Determine the (X, Y) coordinate at the center of the cell enclosing the given text.  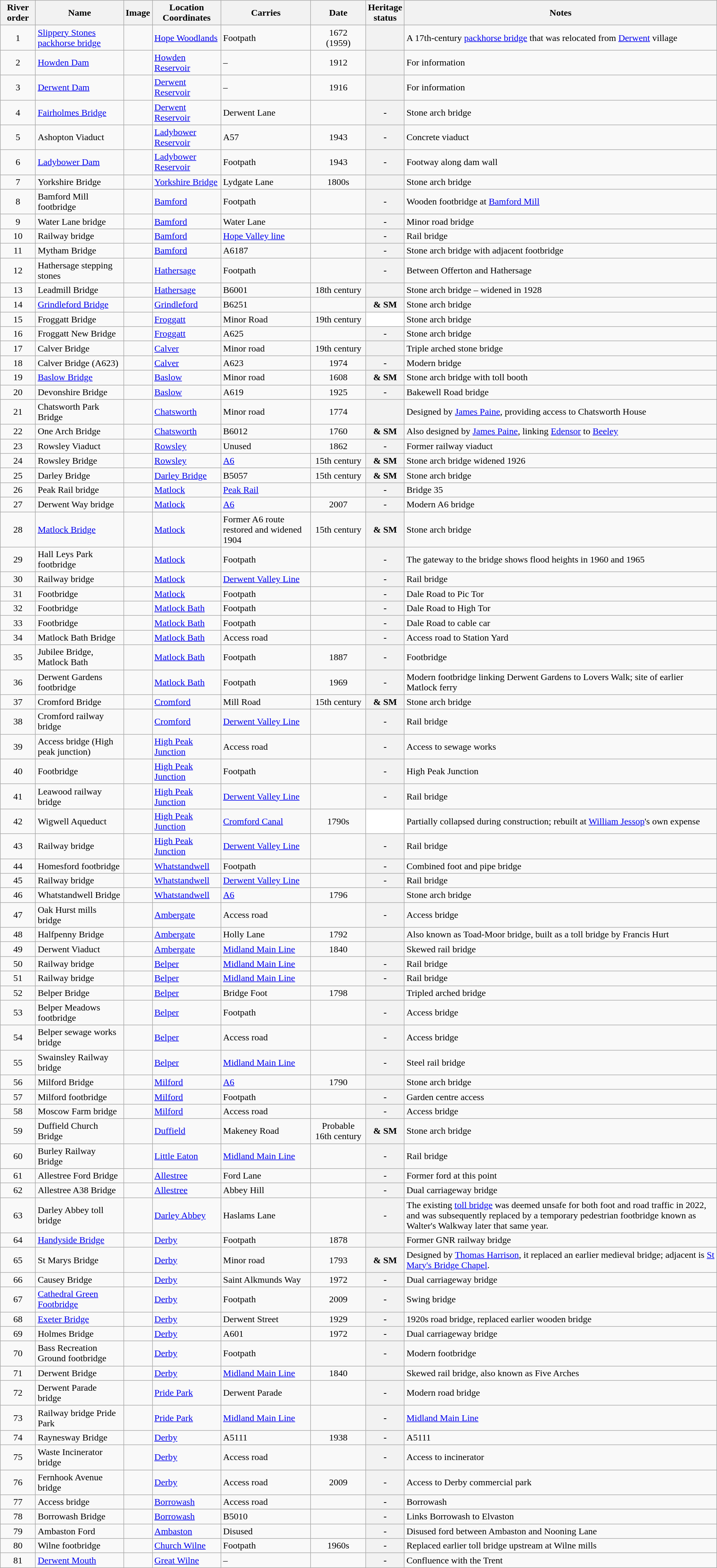
B6012 (266, 432)
Mill Road (266, 702)
61 (18, 1176)
1938 (338, 1437)
35 (18, 657)
16 (18, 334)
Former railway viaduct (561, 446)
Access road to Station Yard (561, 638)
30 (18, 579)
Matlock Bath Bridge (80, 638)
Derwent Way bridge (80, 504)
The gateway to the bridge shows flood heights in 1960 and 1965 (561, 560)
22 (18, 432)
Derwent Parade bridge (80, 1393)
28 (18, 529)
Derwent Street (266, 1319)
A619 (266, 392)
Fernhook Avenue bridge (80, 1482)
A623 (266, 363)
Abbey Hill (266, 1190)
72 (18, 1393)
Derwent Mouth (80, 1560)
Ashopton Viaduct (80, 137)
Image (138, 13)
Replaced earlier toll bridge upstream at Wilne mills (561, 1546)
Lydgate Lane (266, 182)
78 (18, 1517)
Great Wilne (187, 1560)
62 (18, 1190)
80 (18, 1546)
1790s (338, 821)
Rowsley Viaduct (80, 446)
Bass Recreation Ground footbridge (80, 1353)
Skewed rail bridge (561, 949)
Holmes Bridge (80, 1334)
58 (18, 1111)
Hathersage stepping stones (80, 270)
Waste Incinerator bridge (80, 1457)
Little Eaton (187, 1156)
14 (18, 305)
Former A6 route restored and widened 1904 (266, 529)
74 (18, 1437)
7 (18, 182)
A601 (266, 1334)
Minor road bridge (561, 221)
73 (18, 1418)
Raynesway Bridge (80, 1437)
75 (18, 1457)
Minor Road (266, 319)
1878 (338, 1240)
Confluence with the Trent (561, 1560)
Cathedral Green Footbridge (80, 1300)
Railway bridge Pride Park (80, 1418)
Moscow Farm bridge (80, 1111)
70 (18, 1353)
Modern A6 bridge (561, 504)
Darley Abbey toll bridge (80, 1215)
Former ford at this point (561, 1176)
B5010 (266, 1517)
Grindleford (187, 305)
39 (18, 747)
37 (18, 702)
54 (18, 1038)
1862 (338, 446)
65 (18, 1260)
33 (18, 623)
64 (18, 1240)
66 (18, 1280)
Carries (266, 13)
Duffield (187, 1131)
Access to Derby commercial park (561, 1482)
1912 (338, 63)
1760 (338, 432)
Disused (266, 1531)
76 (18, 1482)
Triple arched stone bridge (561, 348)
Modern footbridge linking Derwent Gardens to Lovers Walk; site of earlier Matlock ferry (561, 682)
48 (18, 935)
38 (18, 721)
Cromford railway bridge (80, 721)
Holly Lane (266, 935)
Links Borrowash to Elvaston (561, 1517)
53 (18, 1012)
56 (18, 1082)
1774 (338, 412)
18 (18, 363)
Water Lane (266, 221)
Probable 16th century (338, 1131)
45 (18, 881)
1916 (338, 87)
Concrete viaduct (561, 137)
Froggatt New Bridge (80, 334)
Bakewell Road bridge (561, 392)
2 (18, 63)
A57 (266, 137)
Haslams Lane (266, 1215)
Belper Bridge (80, 993)
43 (18, 846)
81 (18, 1560)
Designed by Thomas Harrison, it replaced an earlier medieval bridge; adjacent is St Mary's Bridge Chapel. (561, 1260)
Allestree A38 Bridge (80, 1190)
Homesford footbridge (80, 866)
Ambaston Ford (80, 1531)
Stone arch bridge widened 1926 (561, 461)
Derwent Gardens footbridge (80, 682)
4 (18, 113)
Dale Road to High Tor (561, 608)
59 (18, 1131)
Whatstandwell Bridge (80, 895)
Ambaston (187, 1531)
Slippery Stones packhorse bridge (80, 38)
Cromford Bridge (80, 702)
2007 (338, 504)
Derwent Parade (266, 1393)
1920s road bridge, replaced earlier wooden bridge (561, 1319)
Modern footbridge (561, 1353)
50 (18, 964)
Footway along dam wall (561, 162)
Water Lane bridge (80, 221)
46 (18, 895)
Jubilee Bridge, Matlock Bath (80, 657)
24 (18, 461)
60 (18, 1156)
Dale Road to Pic Tor (561, 594)
Wigwell Aqueduct (80, 821)
20 (18, 392)
1792 (338, 935)
Modern bridge (561, 363)
Derwent Viaduct (80, 949)
1960s (338, 1546)
Designed by James Paine, providing access to Chatsworth House (561, 412)
13 (18, 290)
27 (18, 504)
Baslow Bridge (80, 378)
Belper Meadows footbridge (80, 1012)
52 (18, 993)
42 (18, 821)
Fairholmes Bridge (80, 113)
Borrowash Bridge (80, 1517)
9 (18, 221)
Partially collapsed during construction; rebuilt at William Jessop's own expense (561, 821)
Notes (561, 13)
10 (18, 236)
Leawood railway bridge (80, 796)
Duffield Church Bridge (80, 1131)
8 (18, 201)
1887 (338, 657)
Makeney Road (266, 1131)
Peak Rail (266, 490)
Burley Railway Bridge (80, 1156)
Allestree Ford Bridge (80, 1176)
51 (18, 978)
Causey Bridge (80, 1280)
69 (18, 1334)
Stone arch bridge with adjacent footbridge (561, 250)
11 (18, 250)
Steel rail bridge (561, 1062)
17 (18, 348)
Darley Abbey (187, 1215)
One Arch Bridge (80, 432)
Devonshire Bridge (80, 392)
Wilne footbridge (80, 1546)
19 (18, 378)
Also designed by James Paine, linking Edensor to Beeley (561, 432)
St Marys Bridge (80, 1260)
Belper sewage works bridge (80, 1038)
1672(1959) (338, 38)
A625 (266, 334)
Derwent Lane (266, 113)
Also known as Toad-Moor bridge, built as a toll bridge by Francis Hurt (561, 935)
Access to incinerator (561, 1457)
Swing bridge (561, 1300)
63 (18, 1215)
Exeter Bridge (80, 1319)
Matlock Bridge (80, 529)
1929 (338, 1319)
Hope Woodlands (187, 38)
Hope Valley line (266, 236)
Between Offerton and Hathersage (561, 270)
Ford Lane (266, 1176)
25 (18, 475)
Former GNR railway bridge (561, 1240)
57 (18, 1097)
Halfpenny Bridge (80, 935)
Modern road bridge (561, 1393)
Heritagestatus (385, 13)
River order (18, 13)
Stone arch bridge with toll booth (561, 378)
Skewed rail bridge, also known as Five Arches (561, 1373)
1793 (338, 1260)
B6251 (266, 305)
41 (18, 796)
32 (18, 608)
Calver Bridge (A623) (80, 363)
1974 (338, 363)
79 (18, 1531)
Rowsley Bridge (80, 461)
6 (18, 162)
Swainsley Railway bridge (80, 1062)
Access to sewage works (561, 747)
Stone arch bridge – widened in 1928 (561, 290)
5 (18, 137)
1 (18, 38)
Ladybower Dam (80, 162)
Disused ford between Ambaston and Nooning Lane (561, 1531)
Handyside Bridge (80, 1240)
Calver Bridge (80, 348)
18th century (338, 290)
Date (338, 13)
40 (18, 771)
Name (80, 13)
67 (18, 1300)
Leadmill Bridge (80, 290)
LocationCoordinates (187, 13)
29 (18, 560)
Cromford Canal (266, 821)
Unused (266, 446)
1796 (338, 895)
Bridge Foot (266, 993)
68 (18, 1319)
12 (18, 270)
Saint Alkmunds Way (266, 1280)
1798 (338, 993)
44 (18, 866)
47 (18, 915)
Mytham Bridge (80, 250)
Wooden footbridge at Bamford Mill (561, 201)
Grindleford Bridge (80, 305)
Oak Hurst mills bridge (80, 915)
15 (18, 319)
1925 (338, 392)
23 (18, 446)
Peak Rail bridge (80, 490)
1790 (338, 1082)
Tripled arched bridge (561, 993)
Church Wilne (187, 1546)
21 (18, 412)
Howden Dam (80, 63)
1608 (338, 378)
B5057 (266, 475)
49 (18, 949)
Combined foot and pipe bridge (561, 866)
71 (18, 1373)
B6001 (266, 290)
Derwent Bridge (80, 1373)
55 (18, 1062)
Milford footbridge (80, 1097)
A 17th-century packhorse bridge that was relocated from Derwent village (561, 38)
Howden Reservoir (187, 63)
31 (18, 594)
Bridge 35 (561, 490)
Chatsworth Park Bridge (80, 412)
3 (18, 87)
Derwent Dam (80, 87)
Dale Road to cable car (561, 623)
Milford Bridge (80, 1082)
Hall Leys Park footbridge (80, 560)
1969 (338, 682)
77 (18, 1502)
Garden centre access (561, 1097)
A6187 (266, 250)
Froggatt Bridge (80, 319)
Bamford Mill footbridge (80, 201)
1800s (338, 182)
26 (18, 490)
36 (18, 682)
34 (18, 638)
Access bridge (High peak junction) (80, 747)
